Provide the (x, y) coordinate of the cell's center where the given text is located.  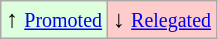
↓ Relegated (162, 20)
↑ Promoted (54, 20)
